Determine the (X, Y) coordinate at the center of the cell enclosing the given text.  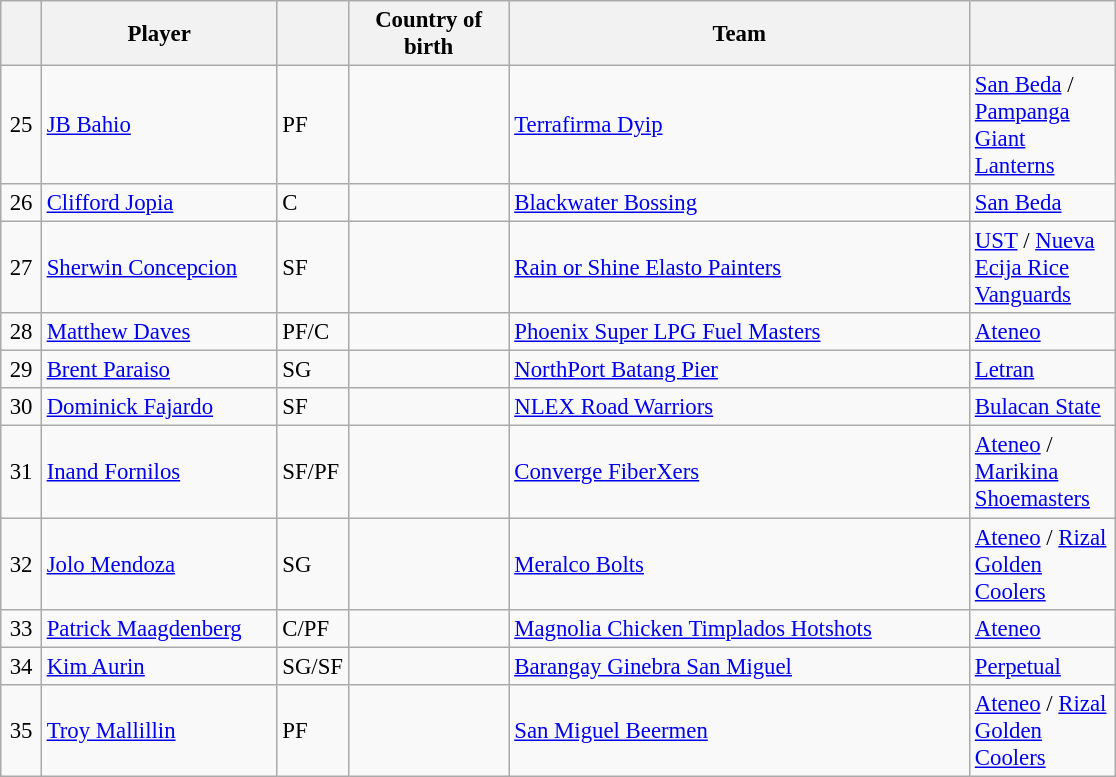
29 (22, 370)
Patrick Maagdenberg (159, 628)
NorthPort Batang Pier (740, 370)
30 (22, 407)
Converge FiberXers (740, 472)
Team (740, 34)
C/PF (312, 628)
Troy Mallillin (159, 730)
Country of birth (428, 34)
Perpetual (1043, 666)
San Beda / Pampanga Giant Lanterns (1043, 126)
31 (22, 472)
Blackwater Bossing (740, 203)
Terrafirma Dyip (740, 126)
C (312, 203)
NLEX Road Warriors (740, 407)
JB Bahio (159, 126)
32 (22, 564)
Jolo Mendoza (159, 564)
Player (159, 34)
25 (22, 126)
Sherwin Concepcion (159, 268)
35 (22, 730)
Rain or Shine Elasto Painters (740, 268)
27 (22, 268)
SF/PF (312, 472)
34 (22, 666)
Matthew Daves (159, 332)
28 (22, 332)
Letran (1043, 370)
PF/C (312, 332)
UST / Nueva Ecija Rice Vanguards (1043, 268)
Meralco Bolts (740, 564)
Dominick Fajardo (159, 407)
SG/SF (312, 666)
Barangay Ginebra San Miguel (740, 666)
Phoenix Super LPG Fuel Masters (740, 332)
Magnolia Chicken Timplados Hotshots (740, 628)
Inand Fornilos (159, 472)
San Miguel Beermen (740, 730)
Clifford Jopia (159, 203)
Kim Aurin (159, 666)
San Beda (1043, 203)
Brent Paraiso (159, 370)
Bulacan State (1043, 407)
Ateneo / Marikina Shoemasters (1043, 472)
33 (22, 628)
26 (22, 203)
